Scan for the cell matching the given text and deliver its [x, y] coordinate at center. 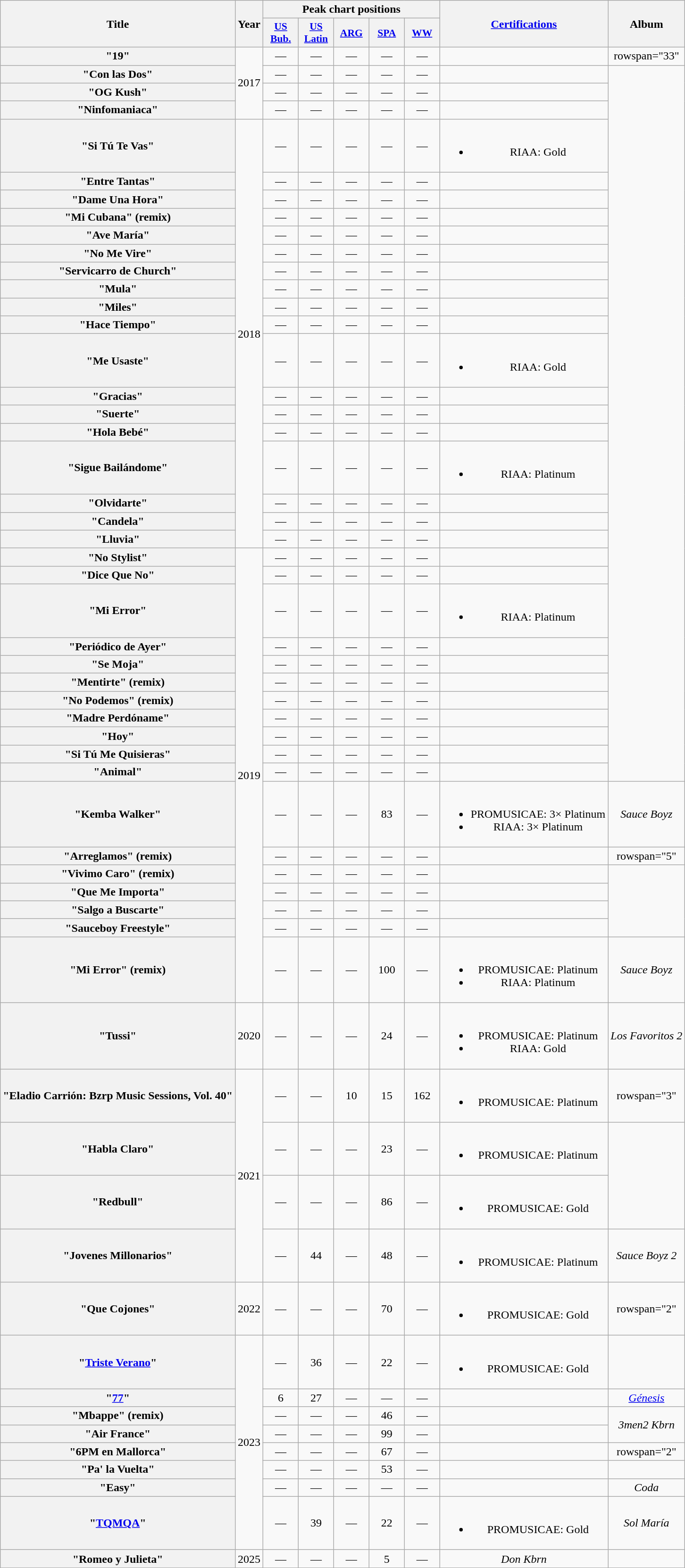
"Sigue Bailándome" [118, 468]
"Mbappe" (remix) [118, 1416]
Génesis [646, 1398]
"No Podemos" (remix) [118, 700]
PROMUSICAE: PlatinumRIAA: Gold [524, 1036]
"Con las Dos" [118, 74]
"Animal" [118, 772]
Certifications [524, 24]
"19" [118, 56]
"OG Kush" [118, 92]
162 [422, 1095]
"Romeo y Julieta" [118, 1559]
"Tussi" [118, 1036]
"Vivimo Caro" (remix) [118, 874]
Peak chart positions [352, 9]
23 [387, 1149]
48 [387, 1255]
2025 [249, 1559]
10 [351, 1095]
6 [281, 1398]
5 [387, 1559]
"Sauceboy Freestyle" [118, 928]
Coda [646, 1487]
"Ave María" [118, 235]
36 [316, 1362]
"Servicarro de Church" [118, 271]
24 [387, 1036]
"Habla Claro" [118, 1149]
Title [118, 24]
"Miles" [118, 307]
2018 [249, 333]
46 [387, 1416]
"Mentirte" (remix) [118, 682]
2017 [249, 83]
"6PM en Mallorca" [118, 1452]
"Lluvia" [118, 539]
"Ninfomaniaca" [118, 110]
"No Me Vire" [118, 253]
"Triste Verano" [118, 1362]
"Hoy" [118, 736]
"Candela" [118, 521]
44 [316, 1255]
Don Kbrn [524, 1559]
"77" [118, 1398]
15 [387, 1095]
"Se Moja" [118, 664]
"Dice Que No" [118, 575]
ARG [351, 33]
Sol María [646, 1523]
99 [387, 1434]
USBub. [281, 33]
"Mula" [118, 289]
"Que Cojones" [118, 1309]
"Si Tú Me Quisieras" [118, 754]
"Jovenes Millonarios" [118, 1255]
27 [316, 1398]
"Olvidarte" [118, 503]
"Mi Error" (remix) [118, 970]
"No Stylist" [118, 557]
"Mi Cubana" (remix) [118, 217]
Album [646, 24]
"Si Tú Te Vas" [118, 145]
"Suerte" [118, 414]
70 [387, 1309]
rowspan="33" [646, 56]
"Dame Una Hora" [118, 199]
2023 [249, 1443]
rowspan="3" [646, 1095]
"Madre Perdóname" [118, 718]
"Hola Bebé" [118, 432]
"Me Usaste" [118, 360]
"TQMQA" [118, 1523]
"Que Me Importa" [118, 892]
"Air France" [118, 1434]
"Salgo a Buscarte" [118, 910]
2020 [249, 1036]
100 [387, 970]
"Gracias" [118, 396]
"Mi Error" [118, 610]
PROMUSICAE: 3× PlatinumRIAA: 3× Platinum [524, 814]
"Kemba Walker" [118, 814]
53 [387, 1469]
Sauce Boyz 2 [646, 1255]
2019 [249, 775]
"Periódico de Ayer" [118, 647]
Year [249, 24]
67 [387, 1452]
"Hace Tiempo" [118, 325]
SPA [387, 33]
"Easy" [118, 1487]
"Pa' la Vuelta" [118, 1469]
2022 [249, 1309]
"Eladio Carrión: Bzrp Music Sessions, Vol. 40" [118, 1095]
USLatin [316, 33]
"Redbull" [118, 1203]
PROMUSICAE: PlatinumRIAA: Platinum [524, 970]
"Arreglamos" (remix) [118, 856]
Los Favoritos 2 [646, 1036]
WW [422, 33]
rowspan="5" [646, 856]
2021 [249, 1175]
86 [387, 1203]
83 [387, 814]
3men2 Kbrn [646, 1425]
"Entre Tantas" [118, 181]
39 [316, 1523]
